Provide the (X, Y) coordinate of the cell's center where the given text is located.  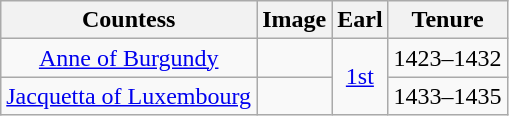
Anne of Burgundy (129, 58)
Earl (360, 20)
1433–1435 (448, 96)
1st (360, 77)
Countess (129, 20)
Image (294, 20)
Tenure (448, 20)
Jacquetta of Luxembourg (129, 96)
1423–1432 (448, 58)
